Find where the given text appears and provide that cell's center as (X, Y) coordinate. 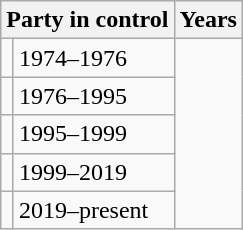
Years (208, 20)
2019–present (94, 210)
1995–1999 (94, 134)
1974–1976 (94, 58)
1999–2019 (94, 172)
1976–1995 (94, 96)
Party in control (88, 20)
